Capture the cell that displays the provided text and extract its [x, y] central coordinate. 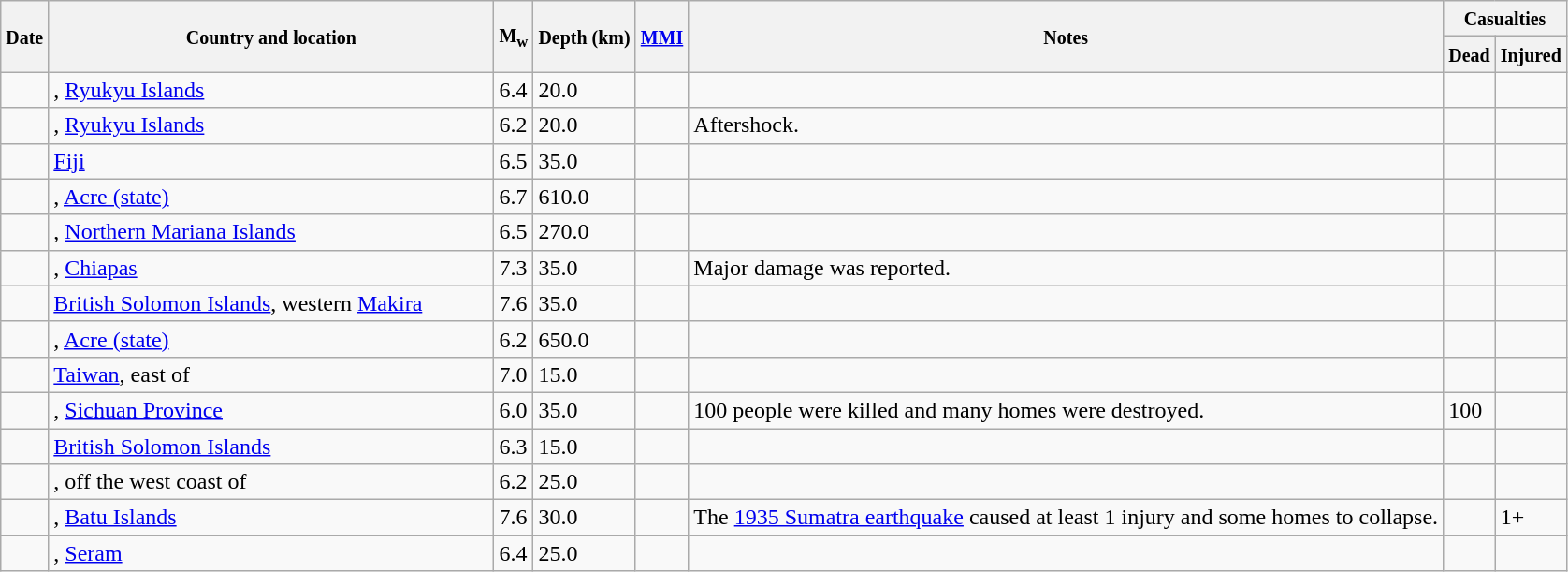
Depth (km) [584, 37]
610.0 [584, 197]
, Sichuan Province [271, 410]
Notes [1067, 37]
Major damage was reported. [1067, 268]
Date [24, 37]
MMI [662, 37]
, Northern Mariana Islands [271, 232]
British Solomon Islands [271, 447]
6.3 [514, 447]
British Solomon Islands, western Makira [271, 303]
100 [1470, 410]
1+ [1531, 518]
270.0 [584, 232]
7.3 [514, 268]
650.0 [584, 339]
Taiwan, east of [271, 374]
7.0 [514, 374]
6.0 [514, 410]
100 people were killed and many homes were destroyed. [1067, 410]
, Chiapas [271, 268]
Country and location [271, 37]
Dead [1470, 54]
Mw [514, 37]
, off the west coast of [271, 482]
Injured [1531, 54]
30.0 [584, 518]
Aftershock. [1067, 125]
Casualties [1505, 19]
6.7 [514, 197]
Fiji [271, 161]
The 1935 Sumatra earthquake caused at least 1 injury and some homes to collapse. [1067, 518]
, Batu Islands [271, 518]
, Seram [271, 553]
